Return [x, y] of the center of cell containing provided text 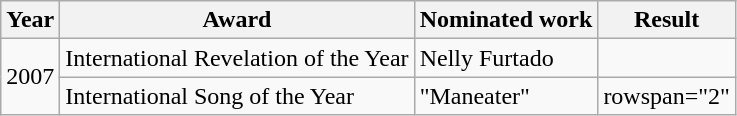
Nominated work [506, 20]
rowspan="2" [667, 96]
International Revelation of the Year [237, 58]
Nelly Furtado [506, 58]
Award [237, 20]
"Maneater" [506, 96]
Result [667, 20]
International Song of the Year [237, 96]
Year [30, 20]
2007 [30, 77]
